Output the (X, Y) coordinate of the center of the cell containing the given text.  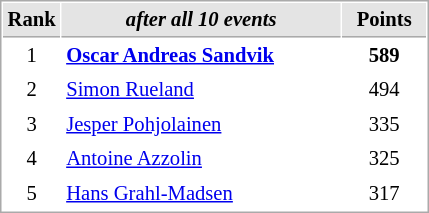
317 (384, 194)
1 (32, 56)
589 (384, 56)
Antoine Azzolin (202, 158)
Rank (32, 20)
after all 10 events (202, 20)
Jesper Pohjolainen (202, 124)
2 (32, 90)
Hans Grahl-Madsen (202, 194)
Points (384, 20)
335 (384, 124)
5 (32, 194)
494 (384, 90)
4 (32, 158)
Simon Rueland (202, 90)
325 (384, 158)
3 (32, 124)
Oscar Andreas Sandvik (202, 56)
